Locate the cell with the specified text and output its [x, y] center coordinate. 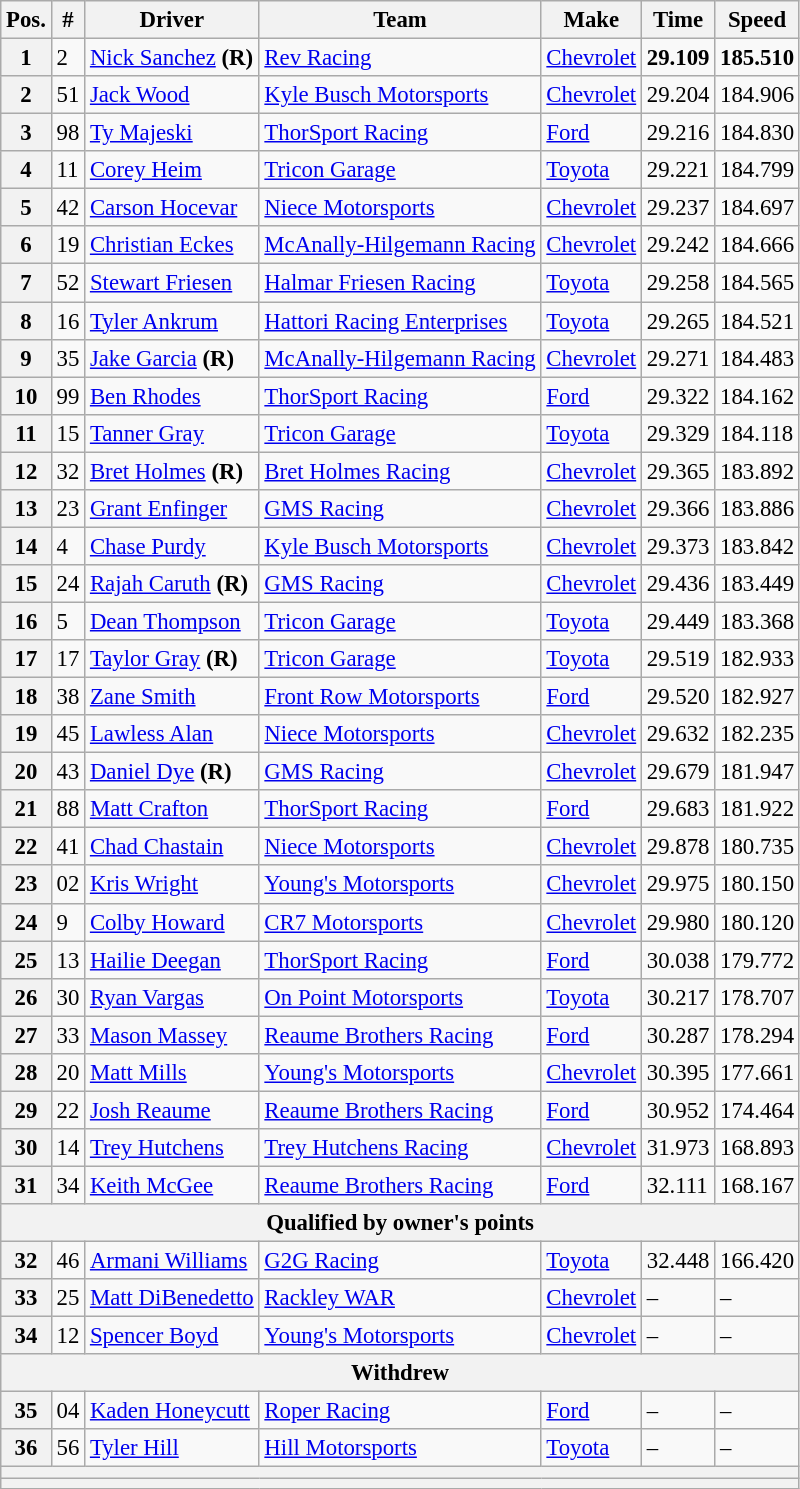
Matt DiBenedetto [172, 1298]
Nick Sanchez (R) [172, 58]
184.521 [758, 321]
Roper Racing [400, 1411]
29.237 [678, 208]
166.420 [758, 1261]
168.893 [758, 1148]
Ty Majeski [172, 133]
3 [26, 133]
30.395 [678, 1073]
29.436 [678, 584]
Speed [758, 20]
183.449 [758, 584]
180.120 [758, 922]
99 [68, 396]
Corey Heim [172, 170]
184.906 [758, 95]
181.947 [758, 772]
178.707 [758, 997]
Rajah Caruth (R) [172, 584]
Trey Hutchens Racing [400, 1148]
180.735 [758, 847]
184.565 [758, 283]
32.111 [678, 1185]
182.235 [758, 734]
185.510 [758, 58]
Ben Rhodes [172, 396]
182.927 [758, 697]
88 [68, 809]
30.952 [678, 1110]
Kaden Honeycutt [172, 1411]
184.162 [758, 396]
Hill Motorsports [400, 1449]
29.632 [678, 734]
Armani Williams [172, 1261]
29.242 [678, 245]
29.975 [678, 885]
29.449 [678, 621]
G2G Racing [400, 1261]
Chad Chastain [172, 847]
Bret Holmes (R) [172, 471]
29.258 [678, 283]
32.448 [678, 1261]
Grant Enfinger [172, 509]
174.464 [758, 1110]
27 [26, 1035]
184.799 [758, 170]
6 [26, 245]
Withdrew [400, 1373]
Carson Hocevar [172, 208]
Jack Wood [172, 95]
Team [400, 20]
21 [26, 809]
Ryan Vargas [172, 997]
Stewart Friesen [172, 283]
# [68, 20]
182.933 [758, 659]
36 [26, 1449]
178.294 [758, 1035]
29.204 [678, 95]
8 [26, 321]
29.322 [678, 396]
29.265 [678, 321]
Rackley WAR [400, 1298]
29.679 [678, 772]
177.661 [758, 1073]
51 [68, 95]
38 [68, 697]
29.109 [678, 58]
Hattori Racing Enterprises [400, 321]
Kris Wright [172, 885]
29.271 [678, 358]
Keith McGee [172, 1185]
30.287 [678, 1035]
184.118 [758, 433]
183.368 [758, 621]
29.221 [678, 170]
7 [26, 283]
183.842 [758, 546]
43 [68, 772]
On Point Motorsports [400, 997]
30.217 [678, 997]
Josh Reaume [172, 1110]
Daniel Dye (R) [172, 772]
Zane Smith [172, 697]
Tyler Ankrum [172, 321]
04 [68, 1411]
Christian Eckes [172, 245]
Tyler Hill [172, 1449]
1 [26, 58]
Colby Howard [172, 922]
Matt Mills [172, 1073]
10 [26, 396]
184.483 [758, 358]
28 [26, 1073]
42 [68, 208]
Qualified by owner's points [400, 1223]
Time [678, 20]
29.366 [678, 509]
29.683 [678, 809]
Taylor Gray (R) [172, 659]
Halmar Friesen Racing [400, 283]
31 [26, 1185]
46 [68, 1261]
184.830 [758, 133]
183.892 [758, 471]
29.520 [678, 697]
18 [26, 697]
Lawless Alan [172, 734]
45 [68, 734]
29.980 [678, 922]
Bret Holmes Racing [400, 471]
CR7 Motorsports [400, 922]
29.878 [678, 847]
Make [591, 20]
168.167 [758, 1185]
179.772 [758, 960]
Dean Thompson [172, 621]
Hailie Deegan [172, 960]
29.365 [678, 471]
Driver [172, 20]
98 [68, 133]
Chase Purdy [172, 546]
29.519 [678, 659]
184.666 [758, 245]
Matt Crafton [172, 809]
184.697 [758, 208]
Tanner Gray [172, 433]
Jake Garcia (R) [172, 358]
Trey Hutchens [172, 1148]
Rev Racing [400, 58]
52 [68, 283]
183.886 [758, 509]
29.329 [678, 433]
Pos. [26, 20]
56 [68, 1449]
30.038 [678, 960]
26 [26, 997]
31.973 [678, 1148]
29.216 [678, 133]
Front Row Motorsports [400, 697]
29 [26, 1110]
181.922 [758, 809]
Spencer Boyd [172, 1336]
41 [68, 847]
29.373 [678, 546]
Mason Massey [172, 1035]
180.150 [758, 885]
02 [68, 885]
